Locate the cell with the specified text and output its (X, Y) center coordinate. 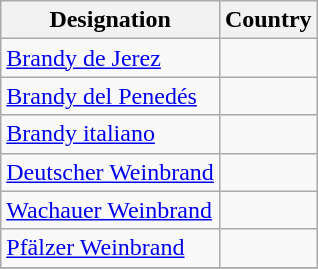
Pfälzer Weinbrand (110, 248)
Designation (110, 20)
Brandy del Penedés (110, 96)
Country (268, 20)
Brandy de Jerez (110, 58)
Deutscher Weinbrand (110, 172)
Brandy italiano (110, 134)
Wachauer Weinbrand (110, 210)
